Locate the cell with the specified text and output its (x, y) center coordinate. 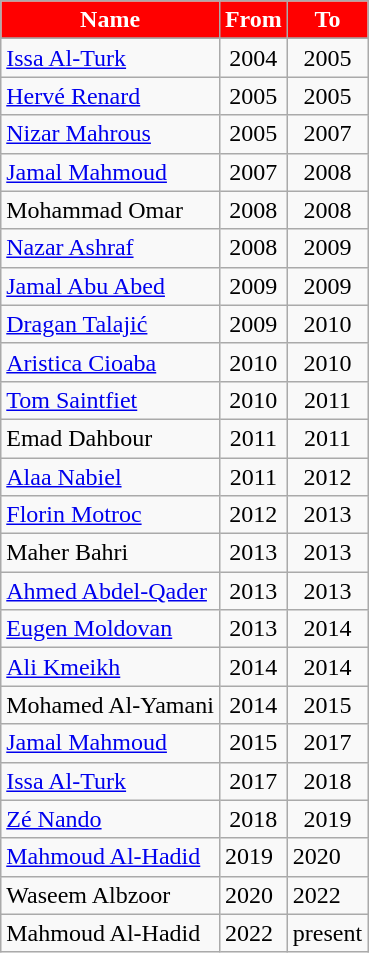
Nazar Ashraf (110, 248)
Hervé Renard (110, 96)
Mohamed Al-Yamani (110, 705)
Emad Dahbour (110, 438)
Jamal Abu Abed (110, 286)
Nizar Mahrous (110, 134)
Florin Motroc (110, 515)
Name (110, 20)
Ali Kmeikh (110, 667)
Zé Nando (110, 819)
Ahmed Abdel-Qader (110, 591)
Dragan Talajić (110, 324)
present (327, 933)
From (253, 20)
2004 (253, 58)
Mohammad Omar (110, 210)
Alaa Nabiel (110, 477)
Tom Saintfiet (110, 400)
Eugen Moldovan (110, 629)
To (327, 20)
Aristica Cioaba (110, 362)
Maher Bahri (110, 553)
Waseem Albzoor (110, 895)
